Determine the [X, Y] coordinate at the center of the cell enclosing the given text.  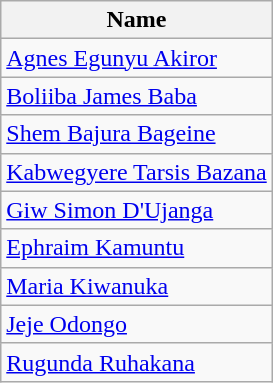
Jeje Odongo [137, 324]
Boliiba James Baba [137, 96]
Name [137, 20]
Ephraim Kamuntu [137, 248]
Kabwegyere Tarsis Bazana [137, 172]
Rugunda Ruhakana [137, 362]
Agnes Egunyu Akiror [137, 58]
Maria Kiwanuka [137, 286]
Shem Bajura Bageine [137, 134]
Giw Simon D'Ujanga [137, 210]
